Provide the (x, y) coordinate of the cell's center where the given text is located.  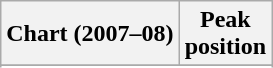
Peakposition (225, 34)
Chart (2007–08) (90, 34)
